Search for the cell housing the specified text and yield its (X, Y) center coordinate. 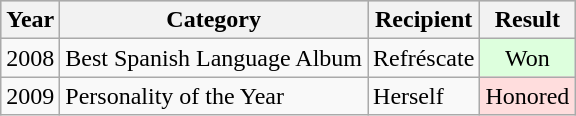
Recipient (424, 20)
Result (528, 20)
Personality of the Year (214, 96)
Honored (528, 96)
Refréscate (424, 58)
Best Spanish Language Album (214, 58)
Category (214, 20)
Won (528, 58)
2008 (30, 58)
Year (30, 20)
Herself (424, 96)
2009 (30, 96)
